Scan for the cell matching the given text and deliver its (x, y) coordinate at center. 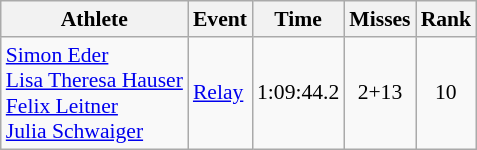
Misses (380, 19)
Time (298, 19)
Event (220, 19)
1:09:44.2 (298, 93)
Relay (220, 93)
Simon EderLisa Theresa HauserFelix LeitnerJulia Schwaiger (94, 93)
10 (446, 93)
Athlete (94, 19)
2+13 (380, 93)
Rank (446, 19)
